Determine the (x, y) coordinate at the center of the cell enclosing the given text.  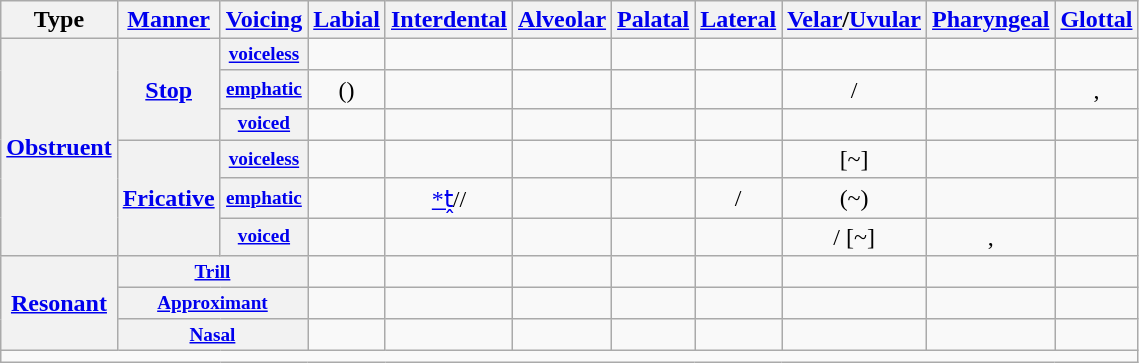
Glottal (1096, 20)
Approximant (212, 303)
(~) (854, 198)
*ṱ// (448, 198)
Interdental (448, 20)
() (347, 89)
Pharyngeal (991, 20)
Manner (168, 20)
/ [~] (854, 237)
Voicing (264, 20)
Type (59, 20)
Obstruent (59, 148)
Fricative (168, 198)
Alveolar (562, 20)
Trill (212, 272)
Palatal (654, 20)
Velar/Uvular (854, 20)
Resonant (59, 304)
Lateral (738, 20)
Stop (168, 90)
Labial (347, 20)
[~] (854, 159)
Nasal (212, 335)
